Extract the [X, Y] coordinate from the center of the cell holding the provided text.  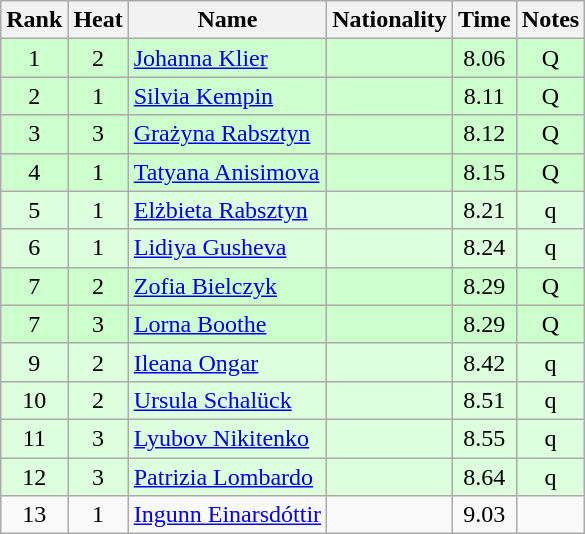
10 [34, 400]
6 [34, 248]
Lyubov Nikitenko [227, 438]
Ursula Schalück [227, 400]
Elżbieta Rabsztyn [227, 210]
8.24 [484, 248]
8.55 [484, 438]
8.51 [484, 400]
12 [34, 477]
Nationality [390, 20]
Notes [550, 20]
Lidiya Gusheva [227, 248]
Ingunn Einarsdóttir [227, 515]
Patrizia Lombardo [227, 477]
13 [34, 515]
Rank [34, 20]
Ileana Ongar [227, 362]
9.03 [484, 515]
Silvia Kempin [227, 96]
11 [34, 438]
Zofia Bielczyk [227, 286]
9 [34, 362]
8.12 [484, 134]
Name [227, 20]
8.42 [484, 362]
5 [34, 210]
Time [484, 20]
8.15 [484, 172]
Tatyana Anisimova [227, 172]
Heat [98, 20]
Grażyna Rabsztyn [227, 134]
8.64 [484, 477]
8.06 [484, 58]
4 [34, 172]
8.11 [484, 96]
Lorna Boothe [227, 324]
Johanna Klier [227, 58]
8.21 [484, 210]
